Provide the (X, Y) coordinate of the cell's center where the given text is located.  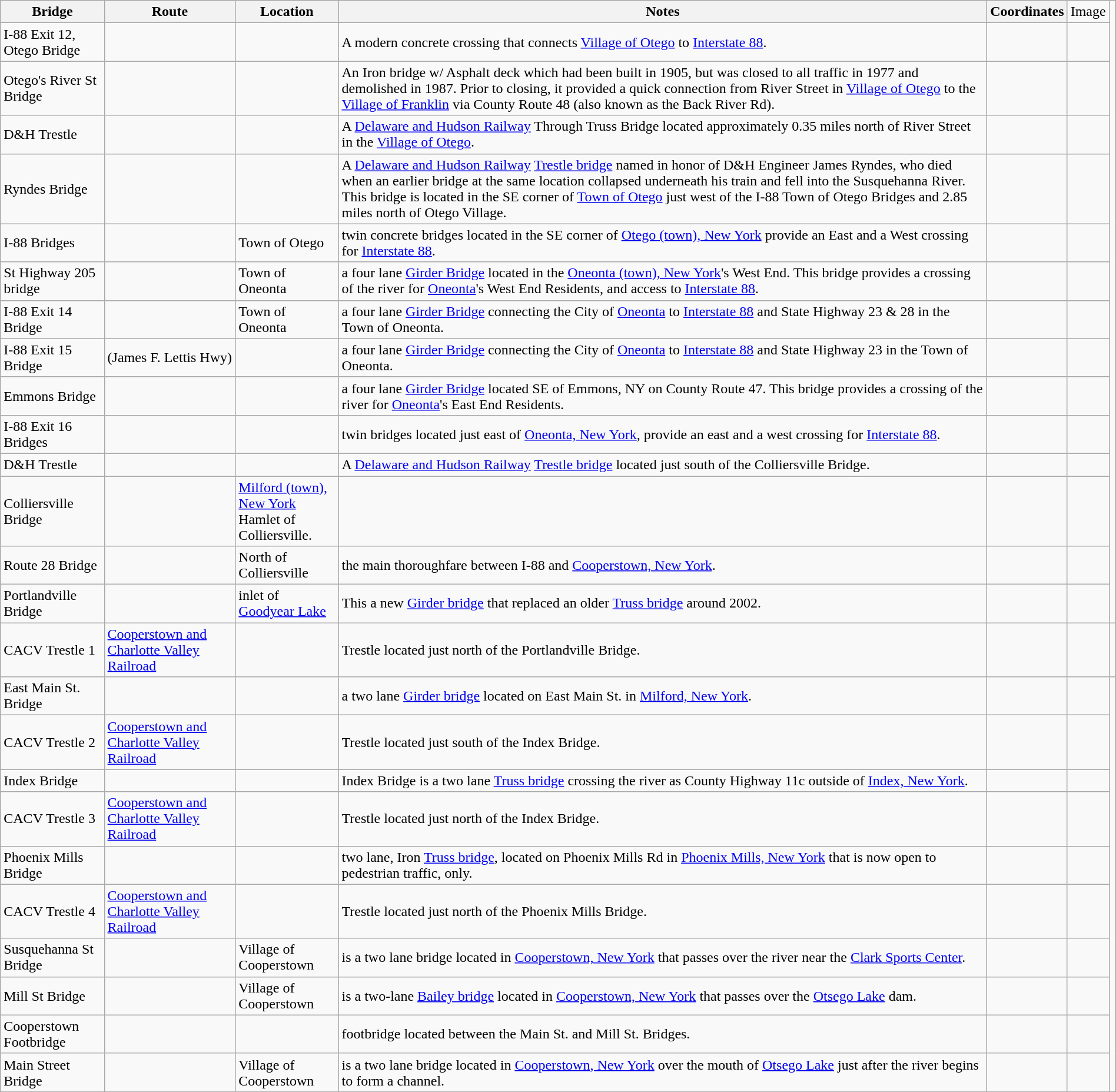
Emmons Bridge (52, 396)
is a two-lane Bailey bridge located in Cooperstown, New York that passes over the Otsego Lake dam. (663, 996)
CACV Trestle 2 (52, 742)
Otego's River St Bridge (52, 88)
(James F. Lettis Hwy) (170, 358)
Town of Otego (287, 243)
inlet of Goodyear Lake (287, 604)
CACV Trestle 3 (52, 819)
Cooperstown Footbridge (52, 1034)
a four lane Girder Bridge connecting the City of Oneonta to Interstate 88 and State Highway 23 & 28 in the Town of Oneonta. (663, 319)
a two lane Girder bridge located on East Main St. in Milford, New York. (663, 696)
Phoenix Mills Bridge (52, 865)
I-88 Exit 14 Bridge (52, 319)
CACV Trestle 1 (52, 650)
Susquehanna St Bridge (52, 957)
I-88 Exit 15 Bridge (52, 358)
footbridge located between the Main St. and Mill St. Bridges. (663, 1034)
I-88 Exit 16 Bridges (52, 434)
A modern concrete crossing that connects Village of Otego to Interstate 88. (663, 42)
Index Bridge is a two lane Truss bridge crossing the river as County Highway 11c outside of Index, New York. (663, 781)
Location (287, 12)
This a new Girder bridge that replaced an older Truss bridge around 2002. (663, 604)
Route (170, 12)
East Main St. Bridge (52, 696)
Bridge (52, 12)
two lane, Iron Truss bridge, located on Phoenix Mills Rd in Phoenix Mills, New York that is now open to pedestrian traffic, only. (663, 865)
a four lane Girder Bridge located SE of Emmons, NY on County Route 47. This bridge provides a crossing of the river for Oneonta's East End Residents. (663, 396)
Trestle located just north of the Portlandville Bridge. (663, 650)
Mill St Bridge (52, 996)
twin concrete bridges located in the SE corner of Otego (town), New York provide an East and a West crossing for Interstate 88. (663, 243)
a four lane Girder Bridge connecting the City of Oneonta to Interstate 88 and State Highway 23 in the Town of Oneonta. (663, 358)
I-88 Bridges (52, 243)
Index Bridge (52, 781)
Notes (663, 12)
Ryndes Bridge (52, 188)
twin bridges located just east of Oneonta, New York, provide an east and a west crossing for Interstate 88. (663, 434)
Trestle located just south of the Index Bridge. (663, 742)
Colliersville Bridge (52, 511)
is a two lane bridge located in Cooperstown, New York that passes over the river near the Clark Sports Center. (663, 957)
Route 28 Bridge (52, 565)
Trestle located just north of the Phoenix Mills Bridge. (663, 911)
Milford (town), New YorkHamlet of Colliersville. (287, 511)
Coordinates (1027, 12)
Image (1088, 12)
St Highway 205 bridge (52, 281)
North of Colliersville (287, 565)
Portlandville Bridge (52, 604)
I-88 Exit 12, Otego Bridge (52, 42)
Trestle located just north of the Index Bridge. (663, 819)
is a two lane bridge located in Cooperstown, New York over the mouth of Otsego Lake just after the river begins to form a channel. (663, 1073)
Main Street Bridge (52, 1073)
A Delaware and Hudson Railway Through Truss Bridge located approximately 0.35 miles north of River Street in the Village of Otego. (663, 134)
the main thoroughfare between I-88 and Cooperstown, New York. (663, 565)
A Delaware and Hudson Railway Trestle bridge located just south of the Colliersville Bridge. (663, 464)
CACV Trestle 4 (52, 911)
